Find where the given text appears and provide that cell's center as (X, Y) coordinate. 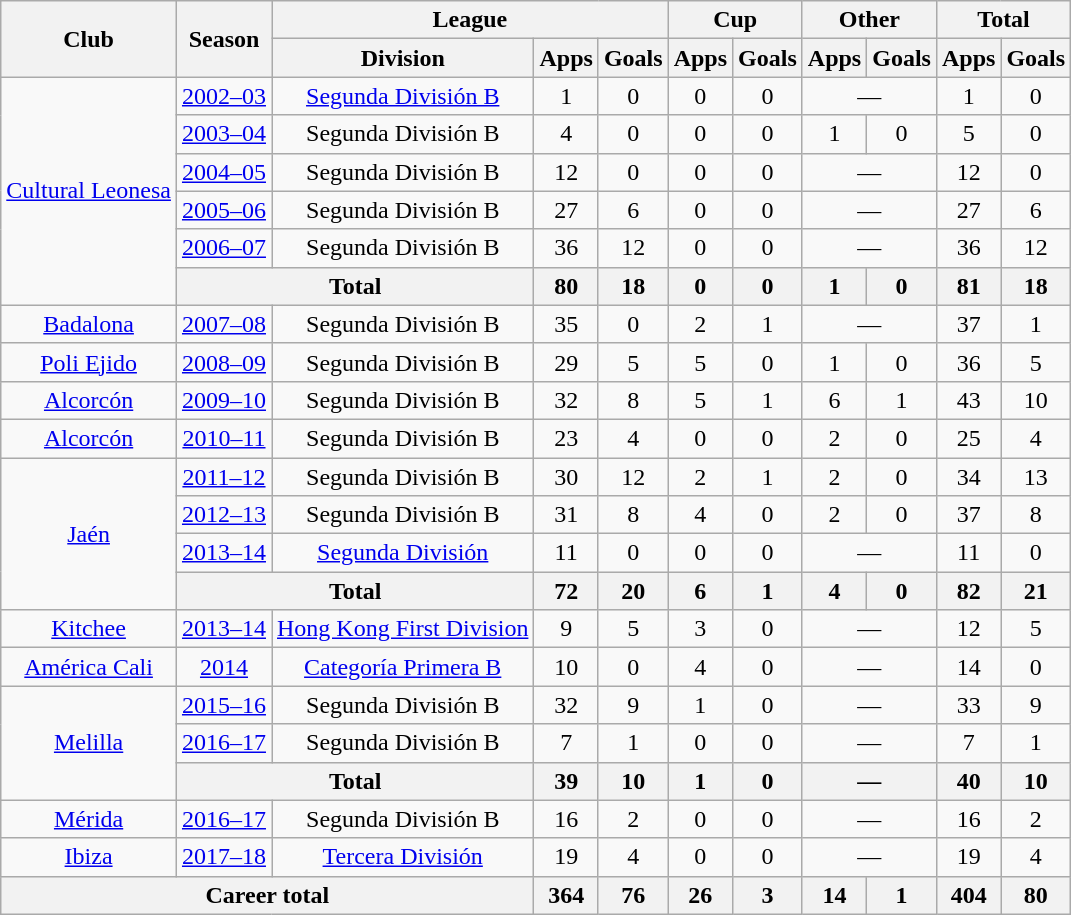
31 (566, 515)
2005–06 (224, 210)
23 (566, 438)
21 (1036, 591)
13 (1036, 477)
Categoría Primera B (403, 667)
2012–13 (224, 515)
43 (968, 400)
404 (968, 895)
Other (869, 20)
Badalona (89, 324)
26 (700, 895)
34 (968, 477)
Season (224, 39)
2015–16 (224, 705)
2007–08 (224, 324)
30 (566, 477)
76 (633, 895)
2010–11 (224, 438)
Melilla (89, 743)
Hong Kong First Division (403, 629)
364 (566, 895)
35 (566, 324)
Cup (735, 20)
Career total (268, 895)
Cultural Leonesa (89, 191)
25 (968, 438)
Tercera División (403, 857)
2014 (224, 667)
40 (968, 781)
33 (968, 705)
Jaén (89, 534)
Division (403, 58)
América Cali (89, 667)
2017–18 (224, 857)
2002–03 (224, 96)
Segunda División (403, 553)
2006–07 (224, 248)
Club (89, 39)
2003–04 (224, 134)
League (470, 20)
2011–12 (224, 477)
Poli Ejido (89, 362)
81 (968, 286)
2004–05 (224, 172)
Kitchee (89, 629)
2009–10 (224, 400)
Ibiza (89, 857)
39 (566, 781)
Mérida (89, 819)
82 (968, 591)
29 (566, 362)
2008–09 (224, 362)
20 (633, 591)
72 (566, 591)
